Provide the (X, Y) coordinate of the cell's center where the given text is located.  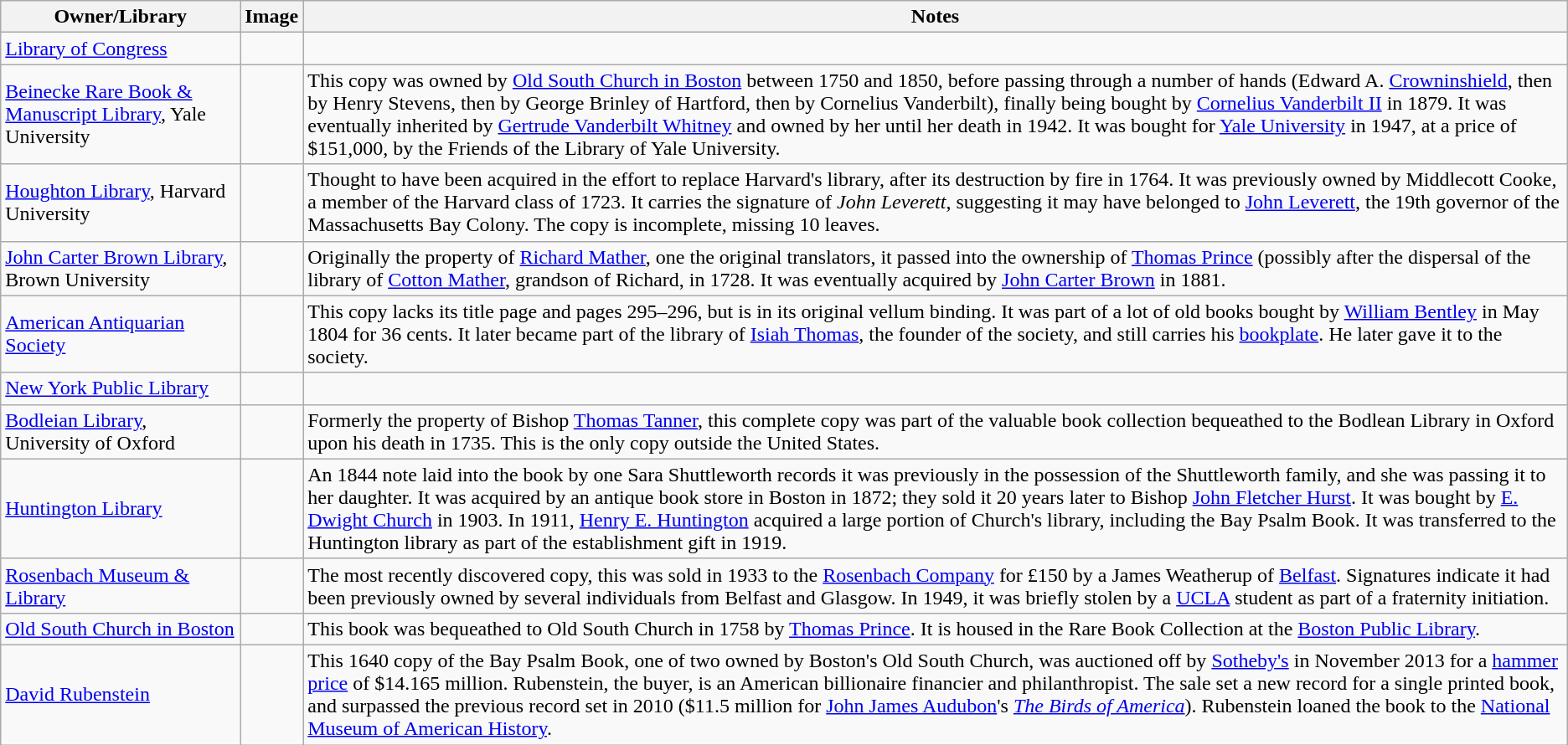
Library of Congress (121, 49)
This book was bequeathed to Old South Church in 1758 by Thomas Prince. It is housed in the Rare Book Collection at the Boston Public Library. (936, 629)
Owner/Library (121, 17)
Bodleian Library, University of Oxford (121, 432)
Image (271, 17)
David Rubenstein (121, 695)
American Antiquarian Society (121, 334)
Huntington Library (121, 509)
John Carter Brown Library, Brown University (121, 268)
Houghton Library, Harvard University (121, 203)
New York Public Library (121, 388)
Rosenbach Museum & Library (121, 586)
Beinecke Rare Book & Manuscript Library, Yale University (121, 114)
Notes (936, 17)
Old South Church in Boston (121, 629)
